Extract the [X, Y] coordinate from the center of the cell holding the provided text.  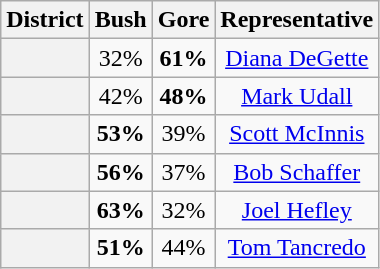
Mark Udall [297, 96]
37% [184, 172]
Bob Schaffer [297, 172]
56% [120, 172]
63% [120, 210]
Joel Hefley [297, 210]
Gore [184, 20]
Bush [120, 20]
Representative [297, 20]
Scott McInnis [297, 134]
48% [184, 96]
39% [184, 134]
District [45, 20]
44% [184, 248]
Diana DeGette [297, 58]
42% [120, 96]
Tom Tancredo [297, 248]
51% [120, 248]
53% [120, 134]
61% [184, 58]
